Provide the (X, Y) coordinate of the cell's center where the given text is located.  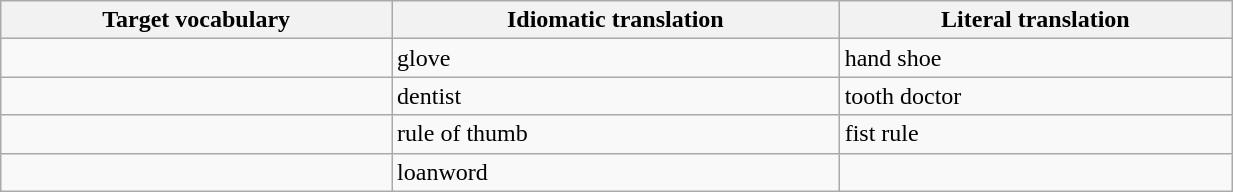
Target vocabulary (196, 20)
tooth doctor (1036, 96)
Literal translation (1036, 20)
fist rule (1036, 134)
Idiomatic translation (616, 20)
loanword (616, 172)
rule of thumb (616, 134)
glove (616, 58)
dentist (616, 96)
hand shoe (1036, 58)
